From the cell containing the given text, extract its center point as (X, Y) coordinate. 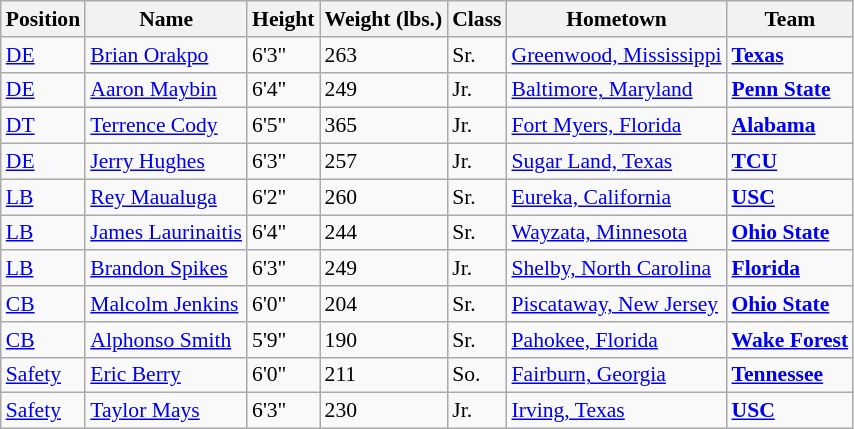
Alphonso Smith (166, 340)
Irving, Texas (617, 411)
Sugar Land, Texas (617, 162)
So. (476, 375)
Texas (790, 55)
Eureka, California (617, 197)
Shelby, North Carolina (617, 269)
Brian Orakpo (166, 55)
Tennessee (790, 375)
Terrence Cody (166, 126)
Baltimore, Maryland (617, 90)
Class (476, 19)
TCU (790, 162)
260 (384, 197)
230 (384, 411)
257 (384, 162)
5'9" (283, 340)
Hometown (617, 19)
190 (384, 340)
6'2" (283, 197)
244 (384, 233)
Penn State (790, 90)
Aaron Maybin (166, 90)
Team (790, 19)
Jerry Hughes (166, 162)
Wake Forest (790, 340)
Taylor Mays (166, 411)
211 (384, 375)
Fort Myers, Florida (617, 126)
Rey Maualuga (166, 197)
Name (166, 19)
Florida (790, 269)
Piscataway, New Jersey (617, 304)
Weight (lbs.) (384, 19)
365 (384, 126)
6'5" (283, 126)
Greenwood, Mississippi (617, 55)
Height (283, 19)
Wayzata, Minnesota (617, 233)
Alabama (790, 126)
Brandon Spikes (166, 269)
Pahokee, Florida (617, 340)
263 (384, 55)
Fairburn, Georgia (617, 375)
Malcolm Jenkins (166, 304)
James Laurinaitis (166, 233)
204 (384, 304)
Eric Berry (166, 375)
DT (43, 126)
Position (43, 19)
